For the text-containing cell, return its midpoint in (x, y) coordinate format. 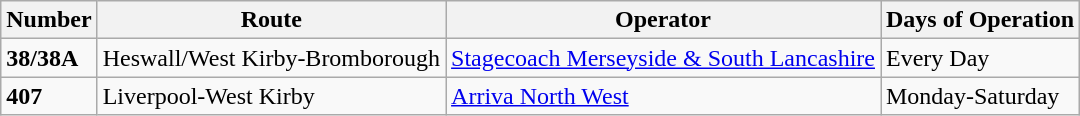
Route (271, 20)
Number (49, 20)
38/38A (49, 58)
Operator (664, 20)
Every Day (980, 58)
Days of Operation (980, 20)
Stagecoach Merseyside & South Lancashire (664, 58)
Monday-Saturday (980, 96)
Arriva North West (664, 96)
407 (49, 96)
Liverpool-West Kirby (271, 96)
Heswall/West Kirby-Bromborough (271, 58)
